Find where the given text appears and provide that cell's center as (x, y) coordinate. 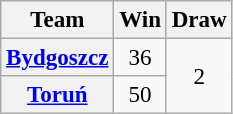
50 (140, 95)
Toruń (58, 95)
Draw (199, 20)
Win (140, 20)
36 (140, 58)
2 (199, 76)
Team (58, 20)
Bydgoszcz (58, 58)
